Pinpoint the cell where the given text exists, returning its [X, Y] midpoint coordinate. 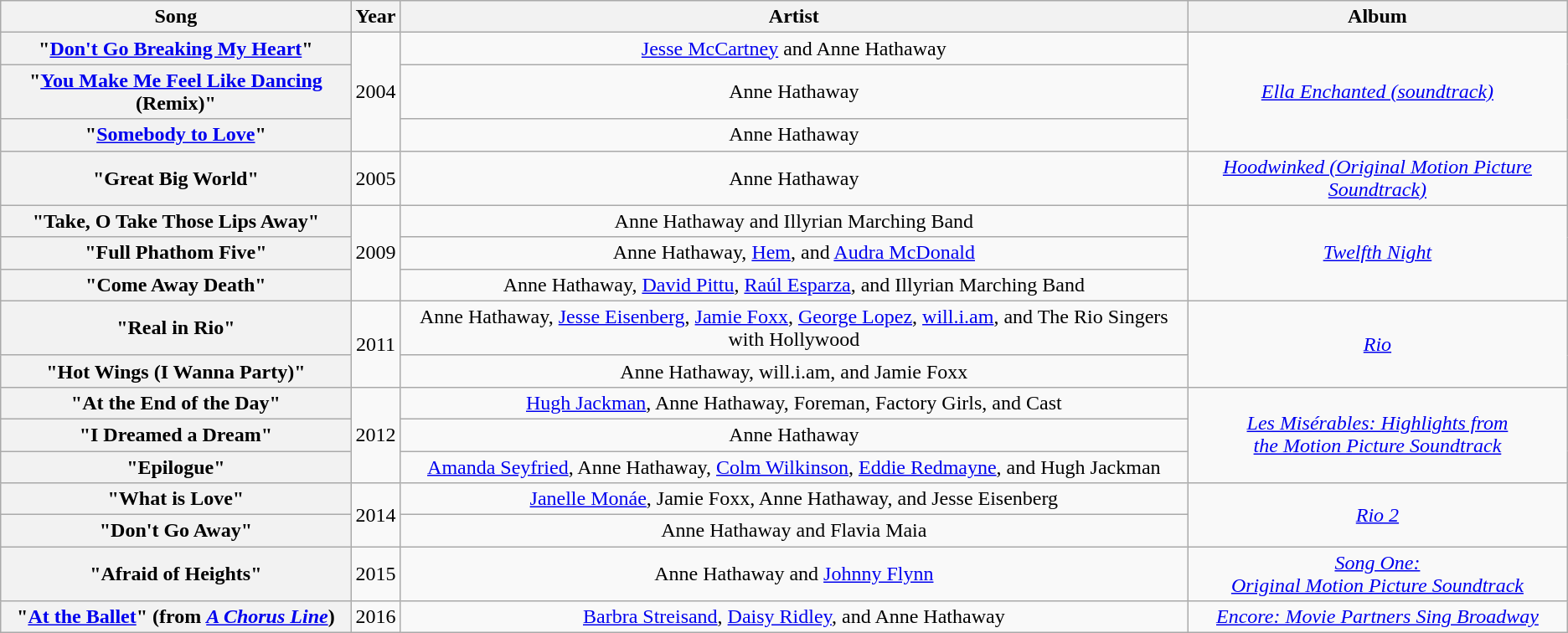
Anne Hathaway and Johnny Flynn [794, 574]
"Don't Go Away" [176, 531]
Rio 2 [1378, 515]
"At the End of the Day" [176, 403]
2004 [375, 92]
Anne Hathaway, David Pittu, Raúl Esparza, and Illyrian Marching Band [794, 285]
Anne Hathaway and Flavia Maia [794, 531]
Twelfth Night [1378, 253]
"Hot Wings (I Wanna Party)" [176, 371]
"I Dreamed a Dream" [176, 435]
"Real in Rio" [176, 328]
2016 [375, 617]
Janelle Monáe, Jamie Foxx, Anne Hathaway, and Jesse Eisenberg [794, 499]
"Epilogue" [176, 466]
"What is Love" [176, 499]
Year [375, 17]
Ella Enchanted (soundtrack) [1378, 92]
"Don't Go Breaking My Heart" [176, 49]
"Afraid of Heights" [176, 574]
Artist [794, 17]
Album [1378, 17]
Rio [1378, 343]
Song One: Original Motion Picture Soundtrack [1378, 574]
Anne Hathaway, Hem, and Audra McDonald [794, 253]
2015 [375, 574]
"Come Away Death" [176, 285]
"You Make Me Feel Like Dancing (Remix)" [176, 92]
2009 [375, 253]
2005 [375, 178]
Anne Hathaway, will.i.am, and Jamie Foxx [794, 371]
Hugh Jackman, Anne Hathaway, Foreman, Factory Girls, and Cast [794, 403]
Anne Hathaway and Illyrian Marching Band [794, 221]
"Take, O Take Those Lips Away" [176, 221]
"Somebody to Love" [176, 135]
Hoodwinked (Original Motion Picture Soundtrack) [1378, 178]
Anne Hathaway, Jesse Eisenberg, Jamie Foxx, George Lopez, will.i.am, and The Rio Singers with Hollywood [794, 328]
Jesse McCartney and Anne Hathaway [794, 49]
2012 [375, 435]
Barbra Streisand, Daisy Ridley, and Anne Hathaway [794, 617]
Song [176, 17]
Amanda Seyfried, Anne Hathaway, Colm Wilkinson, Eddie Redmayne, and Hugh Jackman [794, 466]
"Full Phathom Five" [176, 253]
"Great Big World" [176, 178]
2014 [375, 515]
Les Misérables: Highlights fromthe Motion Picture Soundtrack [1378, 435]
"At the Ballet" (from A Chorus Line) [176, 617]
2011 [375, 343]
Encore: Movie Partners Sing Broadway [1378, 617]
